Return the [X, Y] coordinate for the center point of the cell that contains the specified text.  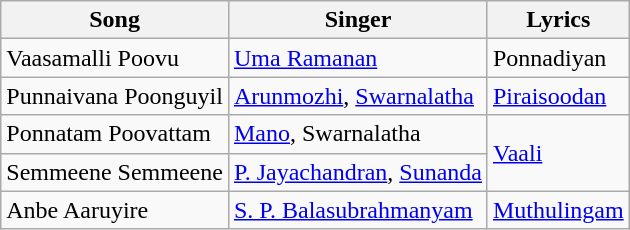
Ponnadiyan [558, 58]
Arunmozhi, Swarnalatha [358, 96]
Piraisoodan [558, 96]
Song [115, 20]
Uma Ramanan [358, 58]
Vaali [558, 153]
Punnaivana Poonguyil [115, 96]
Vaasamalli Poovu [115, 58]
Ponnatam Poovattam [115, 134]
Lyrics [558, 20]
Singer [358, 20]
P. Jayachandran, Sunanda [358, 172]
S. P. Balasubrahmanyam [358, 210]
Muthulingam [558, 210]
Mano, Swarnalatha [358, 134]
Semmeene Semmeene [115, 172]
Anbe Aaruyire [115, 210]
